Detect which cell encompasses the target text, then output its [X, Y] center coordinate. 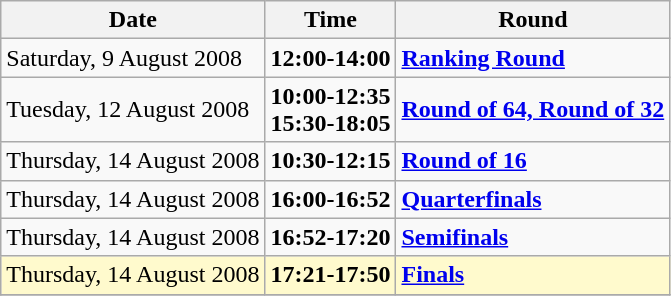
Finals [533, 275]
Round of 16 [533, 161]
12:00-14:00 [330, 58]
10:30-12:15 [330, 161]
Semifinals [533, 237]
Date [133, 20]
Round of 64, Round of 32 [533, 110]
Time [330, 20]
Saturday, 9 August 2008 [133, 58]
10:00-12:3515:30-18:05 [330, 110]
16:00-16:52 [330, 199]
Tuesday, 12 August 2008 [133, 110]
17:21-17:50 [330, 275]
16:52-17:20 [330, 237]
Round [533, 20]
Quarterfinals [533, 199]
Ranking Round [533, 58]
